Find where the given text appears and provide that cell's center as [X, Y] coordinate. 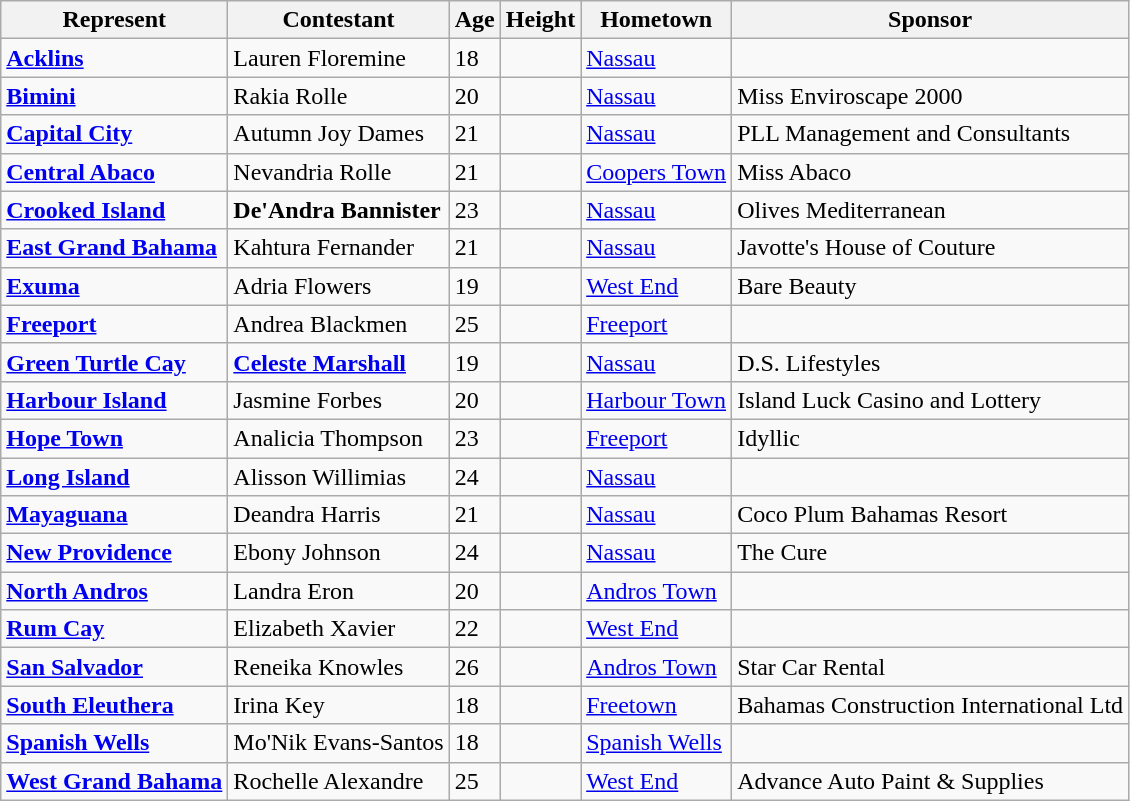
Reneika Knowles [338, 667]
South Eleuthera [114, 705]
Elizabeth Xavier [338, 629]
Advance Auto Paint & Supplies [930, 781]
Bimini [114, 96]
Represent [114, 20]
Javotte's House of Couture [930, 248]
Irina Key [338, 705]
Hope Town [114, 438]
Bare Beauty [930, 286]
Ebony Johnson [338, 553]
Alisson Willimias [338, 477]
Autumn Joy Dames [338, 134]
Rochelle Alexandre [338, 781]
Harbour Town [656, 400]
Kahtura Fernander [338, 248]
Mayaguana [114, 515]
Central Abaco [114, 172]
Bahamas Construction International Ltd [930, 705]
Island Luck Casino and Lottery [930, 400]
Lauren Floremine [338, 58]
D.S. Lifestyles [930, 362]
Celeste Marshall [338, 362]
New Providence [114, 553]
Coco Plum Bahamas Resort [930, 515]
San Salvador [114, 667]
Nevandria Rolle [338, 172]
Miss Enviroscape 2000 [930, 96]
Olives Mediterranean [930, 210]
Green Turtle Cay [114, 362]
North Andros [114, 591]
Height [540, 20]
Deandra Harris [338, 515]
Acklins [114, 58]
26 [474, 667]
Adria Flowers [338, 286]
Sponsor [930, 20]
Capital City [114, 134]
West Grand Bahama [114, 781]
Mo'Nik Evans-Santos [338, 743]
Harbour Island [114, 400]
De'Andra Bannister [338, 210]
Analicia Thompson [338, 438]
Idyllic [930, 438]
Jasmine Forbes [338, 400]
Contestant [338, 20]
22 [474, 629]
Miss Abaco [930, 172]
East Grand Bahama [114, 248]
Coopers Town [656, 172]
Landra Eron [338, 591]
Freetown [656, 705]
Hometown [656, 20]
PLL Management and Consultants [930, 134]
Rakia Rolle [338, 96]
Long Island [114, 477]
Crooked Island [114, 210]
Rum Cay [114, 629]
Star Car Rental [930, 667]
Exuma [114, 286]
The Cure [930, 553]
Age [474, 20]
Andrea Blackmen [338, 324]
